Capture the cell that displays the provided text and extract its (x, y) central coordinate. 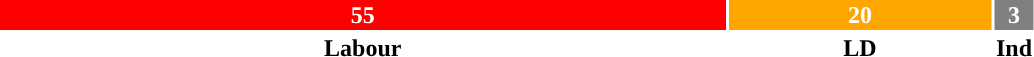
3 (1014, 15)
20 (860, 15)
55 (362, 15)
